Scan for the cell matching the given text and deliver its [X, Y] coordinate at center. 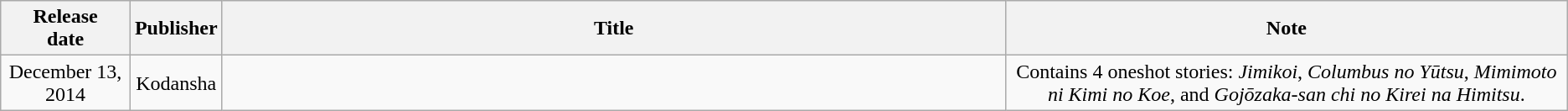
Contains 4 oneshot stories: Jimikoi, Columbus no Yūtsu, Mimimoto ni Kimi no Koe, and Gojōzaka-san chi no Kirei na Himitsu. [1287, 82]
December 13, 2014 [65, 82]
Publisher [176, 29]
Kodansha [176, 82]
Note [1287, 29]
Title [613, 29]
Releasedate [65, 29]
